Scan for the cell matching the given text and deliver its (x, y) coordinate at center. 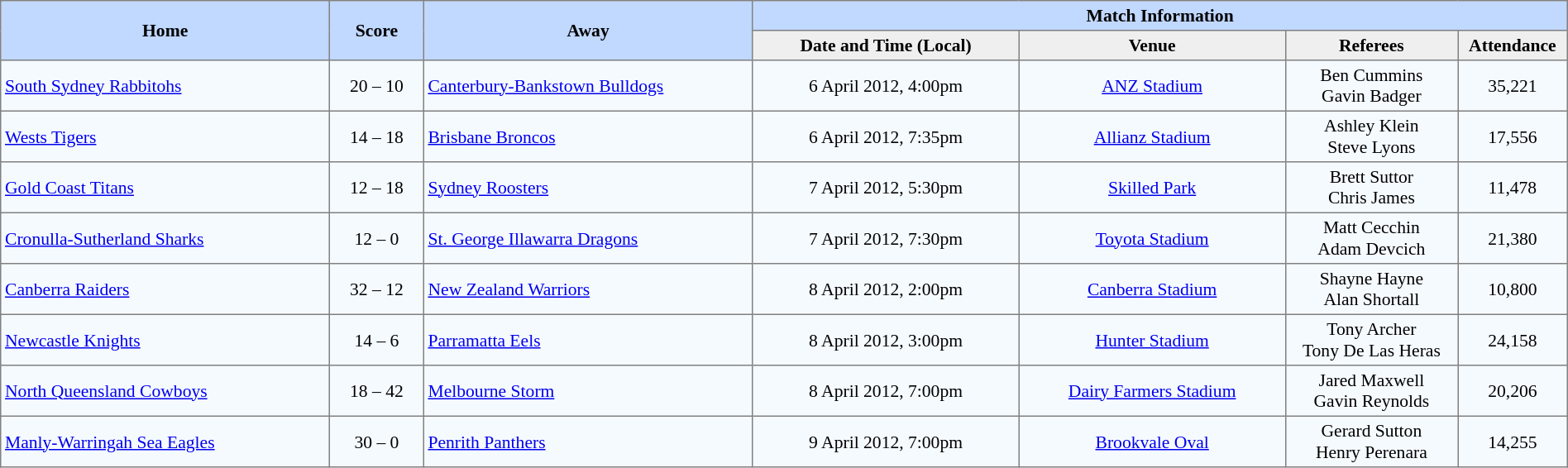
Penrith Panthers (588, 442)
7 April 2012, 7:30pm (886, 238)
Attendance (1513, 45)
Tony Archer Tony De Las Heras (1371, 340)
Dairy Farmers Stadium (1152, 391)
North Queensland Cowboys (165, 391)
Home (165, 31)
Gerard Sutton Henry Perenara (1371, 442)
St. George Illawarra Dragons (588, 238)
12 – 0 (377, 238)
6 April 2012, 7:35pm (886, 136)
8 April 2012, 7:00pm (886, 391)
18 – 42 (377, 391)
Brookvale Oval (1152, 442)
Canterbury-Bankstown Bulldogs (588, 86)
14 – 18 (377, 136)
Match Information (1159, 16)
Cronulla-Sutherland Sharks (165, 238)
Venue (1152, 45)
10,800 (1513, 289)
ANZ Stadium (1152, 86)
New Zealand Warriors (588, 289)
30 – 0 (377, 442)
South Sydney Rabbitohs (165, 86)
Score (377, 31)
Date and Time (Local) (886, 45)
Brisbane Broncos (588, 136)
21,380 (1513, 238)
Gold Coast Titans (165, 188)
Ben Cummins Gavin Badger (1371, 86)
Allianz Stadium (1152, 136)
Melbourne Storm (588, 391)
Away (588, 31)
Parramatta Eels (588, 340)
Referees (1371, 45)
14 – 6 (377, 340)
Matt Cecchin Adam Devcich (1371, 238)
7 April 2012, 5:30pm (886, 188)
32 – 12 (377, 289)
Ashley Klein Steve Lyons (1371, 136)
Toyota Stadium (1152, 238)
11,478 (1513, 188)
Jared Maxwell Gavin Reynolds (1371, 391)
9 April 2012, 7:00pm (886, 442)
Hunter Stadium (1152, 340)
Brett Suttor Chris James (1371, 188)
8 April 2012, 3:00pm (886, 340)
8 April 2012, 2:00pm (886, 289)
20,206 (1513, 391)
Wests Tigers (165, 136)
Manly-Warringah Sea Eagles (165, 442)
35,221 (1513, 86)
Sydney Roosters (588, 188)
Shayne Hayne Alan Shortall (1371, 289)
Canberra Stadium (1152, 289)
24,158 (1513, 340)
Newcastle Knights (165, 340)
14,255 (1513, 442)
20 – 10 (377, 86)
12 – 18 (377, 188)
17,556 (1513, 136)
Canberra Raiders (165, 289)
Skilled Park (1152, 188)
6 April 2012, 4:00pm (886, 86)
